Locate the cell with the specified text and output its [x, y] center coordinate. 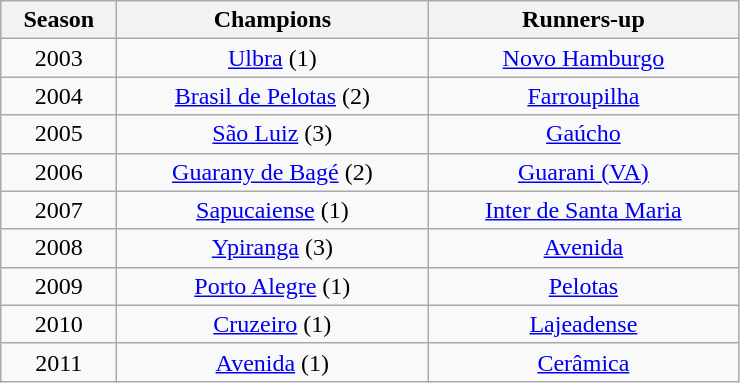
Lajeadense [584, 324]
Ypiranga (3) [272, 248]
2009 [59, 286]
Inter de Santa Maria [584, 210]
Sapucaiense (1) [272, 210]
2005 [59, 134]
Novo Hamburgo [584, 58]
Guarani (VA) [584, 172]
Guarany de Bagé (2) [272, 172]
2010 [59, 324]
Ulbra (1) [272, 58]
2004 [59, 96]
São Luiz (3) [272, 134]
Cerâmica [584, 362]
Avenida [584, 248]
2008 [59, 248]
Avenida (1) [272, 362]
2006 [59, 172]
2003 [59, 58]
Cruzeiro (1) [272, 324]
2011 [59, 362]
Champions [272, 20]
Pelotas [584, 286]
Gaúcho [584, 134]
2007 [59, 210]
Season [59, 20]
Brasil de Pelotas (2) [272, 96]
Porto Alegre (1) [272, 286]
Runners-up [584, 20]
Farroupilha [584, 96]
